Provide the (X, Y) coordinate of the cell's center where the given text is located.  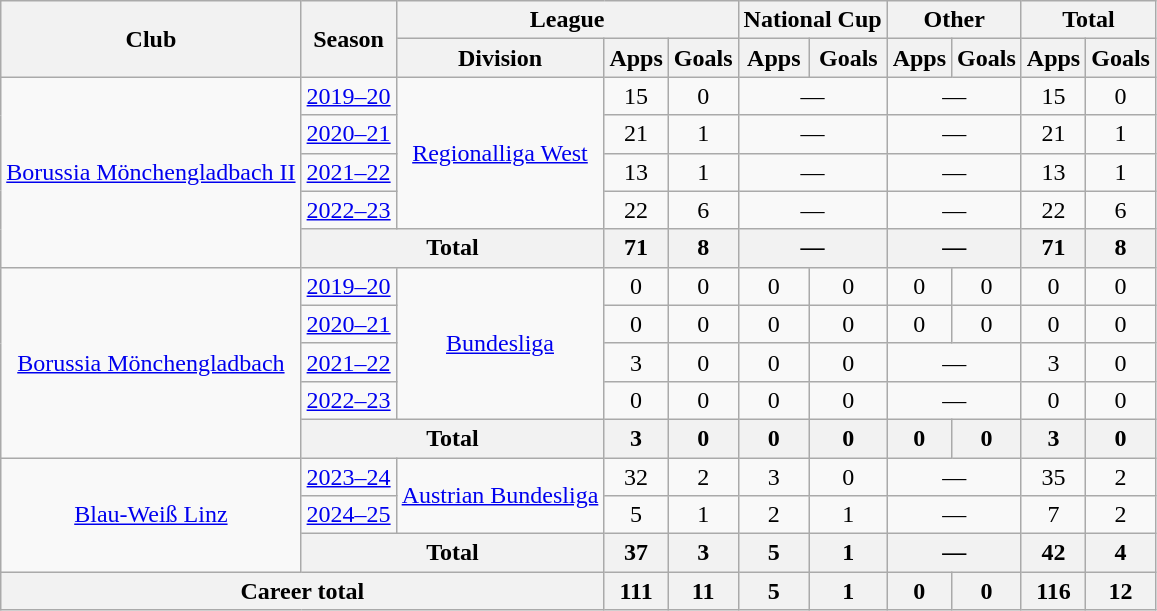
Bundesliga (500, 343)
Austrian Bundesliga (500, 496)
Career total (302, 591)
11 (703, 591)
Division (500, 58)
4 (1121, 553)
7 (1053, 515)
116 (1053, 591)
42 (1053, 553)
Blau-Weiß Linz (151, 515)
111 (636, 591)
Other (954, 20)
2023–24 (348, 477)
League (567, 20)
Regionalliga West (500, 153)
2024–25 (348, 515)
Season (348, 39)
Club (151, 39)
32 (636, 477)
35 (1053, 477)
National Cup (812, 20)
12 (1121, 591)
Borussia Mönchengladbach II (151, 172)
37 (636, 553)
Borussia Mönchengladbach (151, 362)
